Capture the cell that displays the provided text and extract its (x, y) central coordinate. 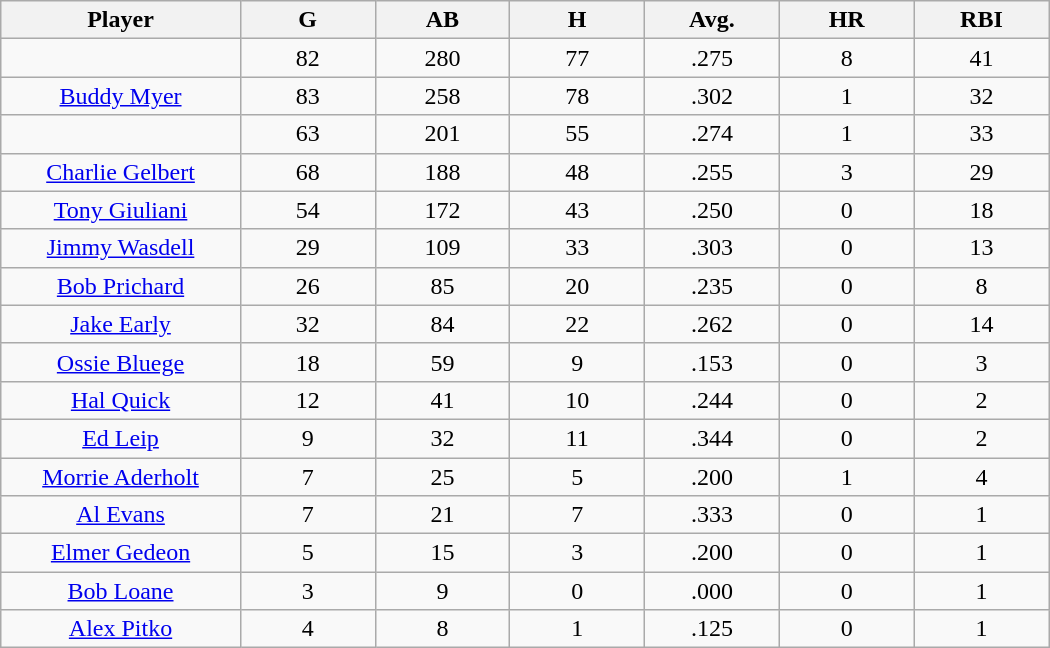
Tony Giuliani (121, 210)
H (578, 20)
.333 (712, 515)
109 (442, 248)
25 (442, 477)
.250 (712, 210)
280 (442, 58)
.274 (712, 134)
Elmer Gedeon (121, 553)
Bob Prichard (121, 286)
55 (578, 134)
68 (308, 172)
.153 (712, 362)
258 (442, 96)
43 (578, 210)
77 (578, 58)
Morrie Aderholt (121, 477)
26 (308, 286)
.275 (712, 58)
22 (578, 324)
12 (308, 400)
172 (442, 210)
HR (846, 20)
Hal Quick (121, 400)
59 (442, 362)
Jake Early (121, 324)
Buddy Myer (121, 96)
48 (578, 172)
.125 (712, 629)
14 (982, 324)
20 (578, 286)
201 (442, 134)
Al Evans (121, 515)
82 (308, 58)
11 (578, 438)
AB (442, 20)
15 (442, 553)
13 (982, 248)
.303 (712, 248)
Player (121, 20)
.262 (712, 324)
.000 (712, 591)
84 (442, 324)
10 (578, 400)
.255 (712, 172)
Alex Pitko (121, 629)
.235 (712, 286)
.344 (712, 438)
21 (442, 515)
Avg. (712, 20)
Ossie Bluege (121, 362)
83 (308, 96)
85 (442, 286)
Bob Loane (121, 591)
Jimmy Wasdell (121, 248)
G (308, 20)
63 (308, 134)
.302 (712, 96)
Charlie Gelbert (121, 172)
78 (578, 96)
188 (442, 172)
Ed Leip (121, 438)
.244 (712, 400)
RBI (982, 20)
54 (308, 210)
